Scan for the cell matching the given text and deliver its (X, Y) coordinate at center. 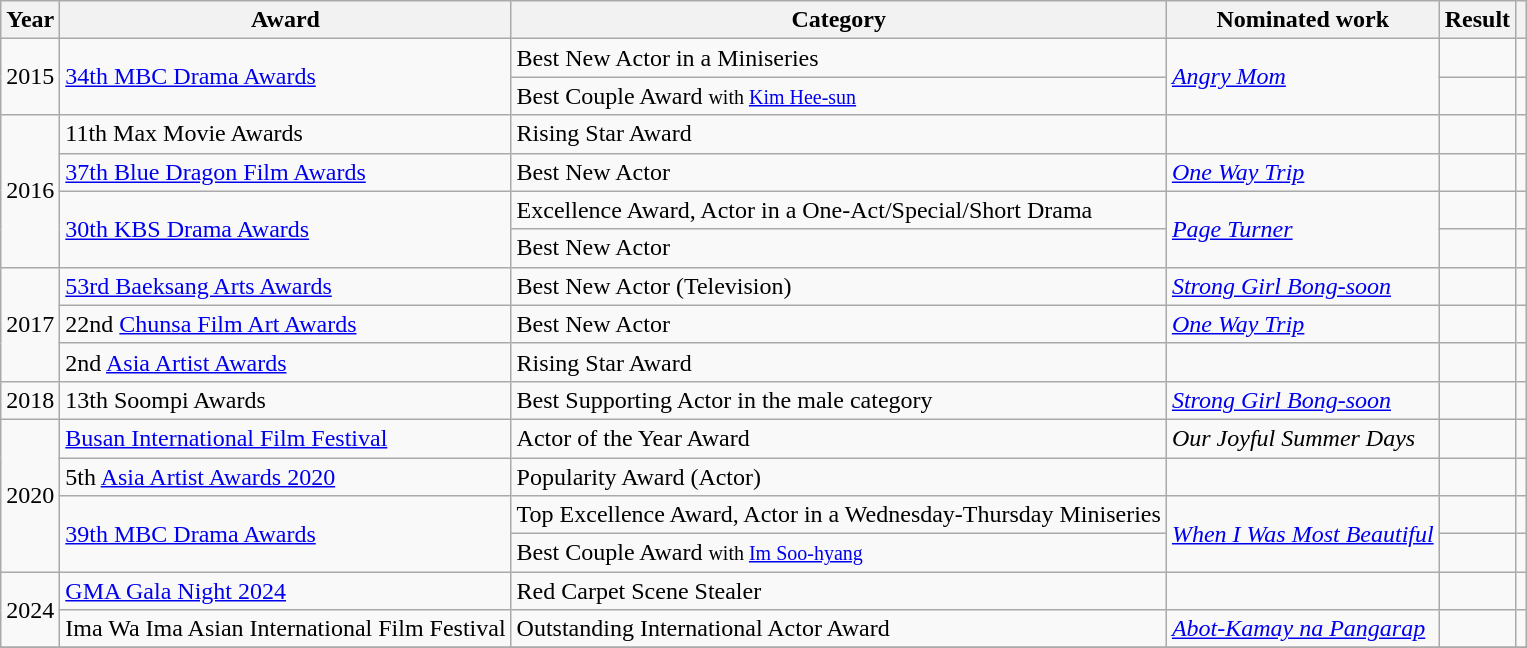
Busan International Film Festival (286, 438)
Result (1477, 20)
Year (30, 20)
Best Couple Award with Kim Hee-sun (838, 96)
34th MBC Drama Awards (286, 77)
2016 (30, 191)
30th KBS Drama Awards (286, 229)
22nd Chunsa Film Art Awards (286, 324)
2nd Asia Artist Awards (286, 362)
Excellence Award, Actor in a One-Act/Special/Short Drama (838, 210)
2017 (30, 324)
37th Blue Dragon Film Awards (286, 172)
2015 (30, 77)
2024 (30, 610)
Red Carpet Scene Stealer (838, 591)
Best New Actor (Television) (838, 286)
5th Asia Artist Awards 2020 (286, 477)
Best New Actor in a Miniseries (838, 58)
39th MBC Drama Awards (286, 534)
53rd Baeksang Arts Awards (286, 286)
Angry Mom (1302, 77)
Page Turner (1302, 229)
Top Excellence Award, Actor in a Wednesday-Thursday Miniseries (838, 515)
Our Joyful Summer Days (1302, 438)
2018 (30, 400)
Ima Wa Ima Asian International Film Festival (286, 629)
Category (838, 20)
Popularity Award (Actor) (838, 477)
Actor of the Year Award (838, 438)
11th Max Movie Awards (286, 134)
Outstanding International Actor Award (838, 629)
13th Soompi Awards (286, 400)
Nominated work (1302, 20)
2020 (30, 495)
Award (286, 20)
GMA Gala Night 2024 (286, 591)
When I Was Most Beautiful (1302, 534)
Best Couple Award with Im Soo-hyang (838, 553)
Best Supporting Actor in the male category (838, 400)
Abot-Kamay na Pangarap (1302, 629)
